Find where the given text appears and provide that cell's center as [x, y] coordinate. 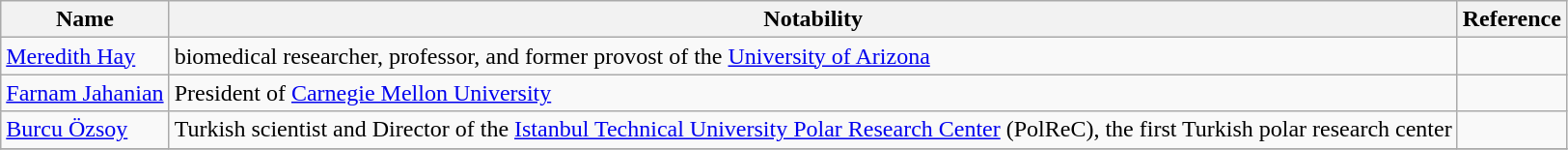
Turkish scientist and Director of the Istanbul Technical University Polar Research Center (PolReC), the first Turkish polar research center [812, 130]
Burcu Özsoy [85, 130]
Meredith Hay [85, 56]
President of Carnegie Mellon University [812, 93]
Reference [1511, 19]
Notability [812, 19]
Name [85, 19]
biomedical researcher, professor, and former provost of the University of Arizona [812, 56]
Farnam Jahanian [85, 93]
